Pinpoint the cell where the given text exists, returning its [x, y] midpoint coordinate. 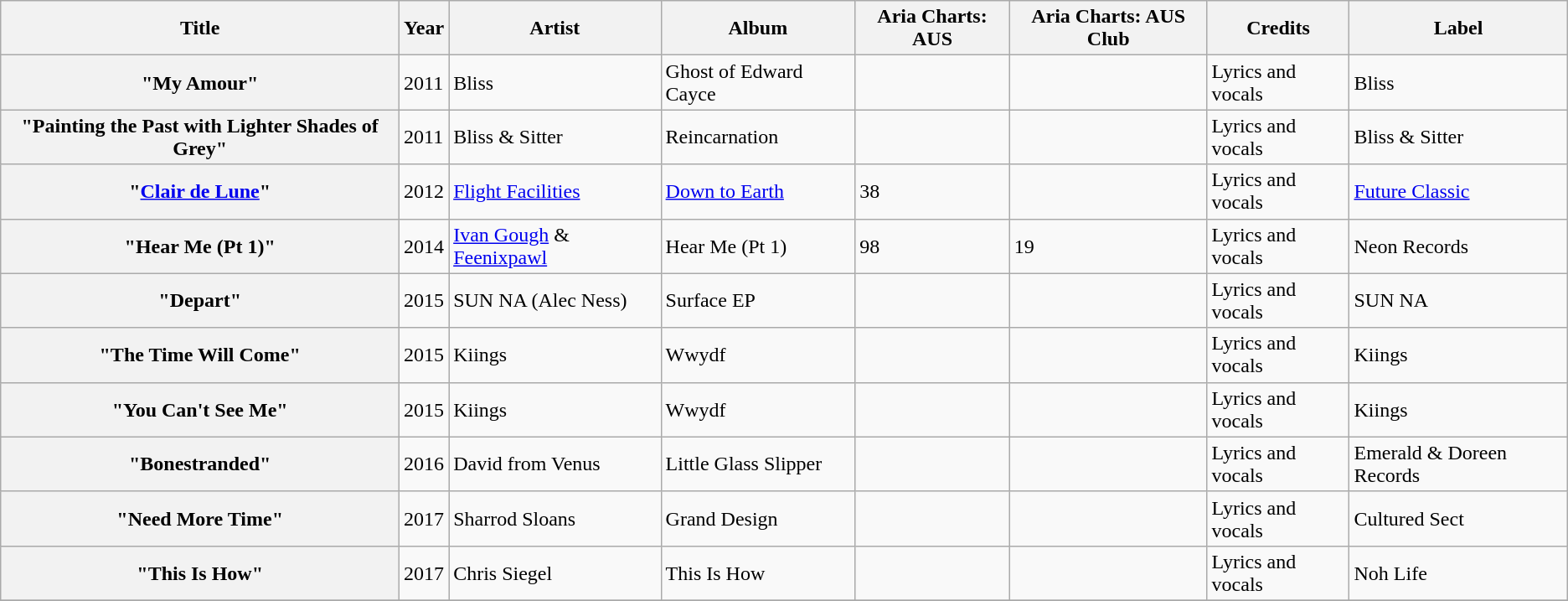
Album [758, 28]
"My Amour" [200, 82]
Artist [554, 28]
Future Classic [1458, 191]
"The Time Will Come" [200, 355]
Ivan Gough & Feenixpawl [554, 246]
Emerald & Doreen Records [1458, 464]
Ghost of Edward Cayce [758, 82]
Noh Life [1458, 573]
Little Glass Slipper [758, 464]
Reincarnation [758, 137]
2014 [424, 246]
Title [200, 28]
Cultured Sect [1458, 518]
Down to Earth [758, 191]
"Bonestranded" [200, 464]
"Depart" [200, 300]
SUN NA (Alec Ness) [554, 300]
Year [424, 28]
Hear Me (Pt 1) [758, 246]
"Hear Me (Pt 1)" [200, 246]
Surface EP [758, 300]
Sharrod Sloans [554, 518]
Grand Design [758, 518]
2016 [424, 464]
Flight Facilities [554, 191]
"You Can't See Me" [200, 409]
David from Venus [554, 464]
Chris Siegel [554, 573]
SUN NA [1458, 300]
"Clair de Lune" [200, 191]
"This Is How" [200, 573]
Credits [1278, 28]
2012 [424, 191]
Aria Charts: AUS [933, 28]
This Is How [758, 573]
"Need More Time" [200, 518]
"Painting the Past with Lighter Shades of Grey" [200, 137]
38 [933, 191]
98 [933, 246]
Label [1458, 28]
Neon Records [1458, 246]
Aria Charts: AUS Club [1108, 28]
19 [1108, 246]
